Search for the cell housing the specified text and yield its (X, Y) center coordinate. 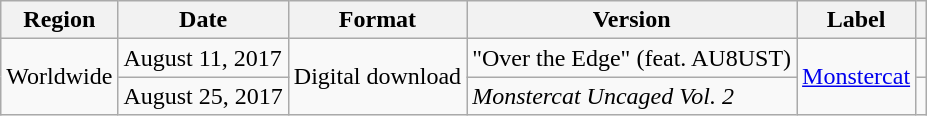
Date (203, 20)
Monstercat Uncaged Vol. 2 (632, 96)
Label (856, 20)
August 11, 2017 (203, 58)
Worldwide (60, 77)
Format (377, 20)
Digital download (377, 77)
Monstercat (856, 77)
Version (632, 20)
"Over the Edge" (feat. AU8UST) (632, 58)
Region (60, 20)
August 25, 2017 (203, 96)
